Capture the cell that displays the provided text and extract its [X, Y] central coordinate. 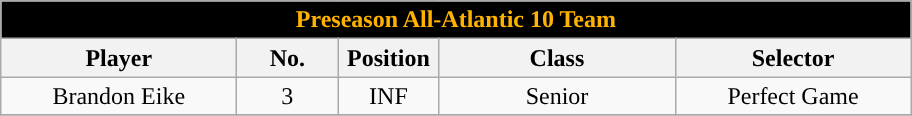
Perfect Game [793, 96]
3 [288, 96]
Class [557, 58]
Player [119, 58]
INF [388, 96]
Senior [557, 96]
No. [288, 58]
Selector [793, 58]
Preseason All-Atlantic 10 Team [456, 20]
Position [388, 58]
Brandon Eike [119, 96]
